Identify which cell holds the provided text, then report its (X, Y) central coordinate. 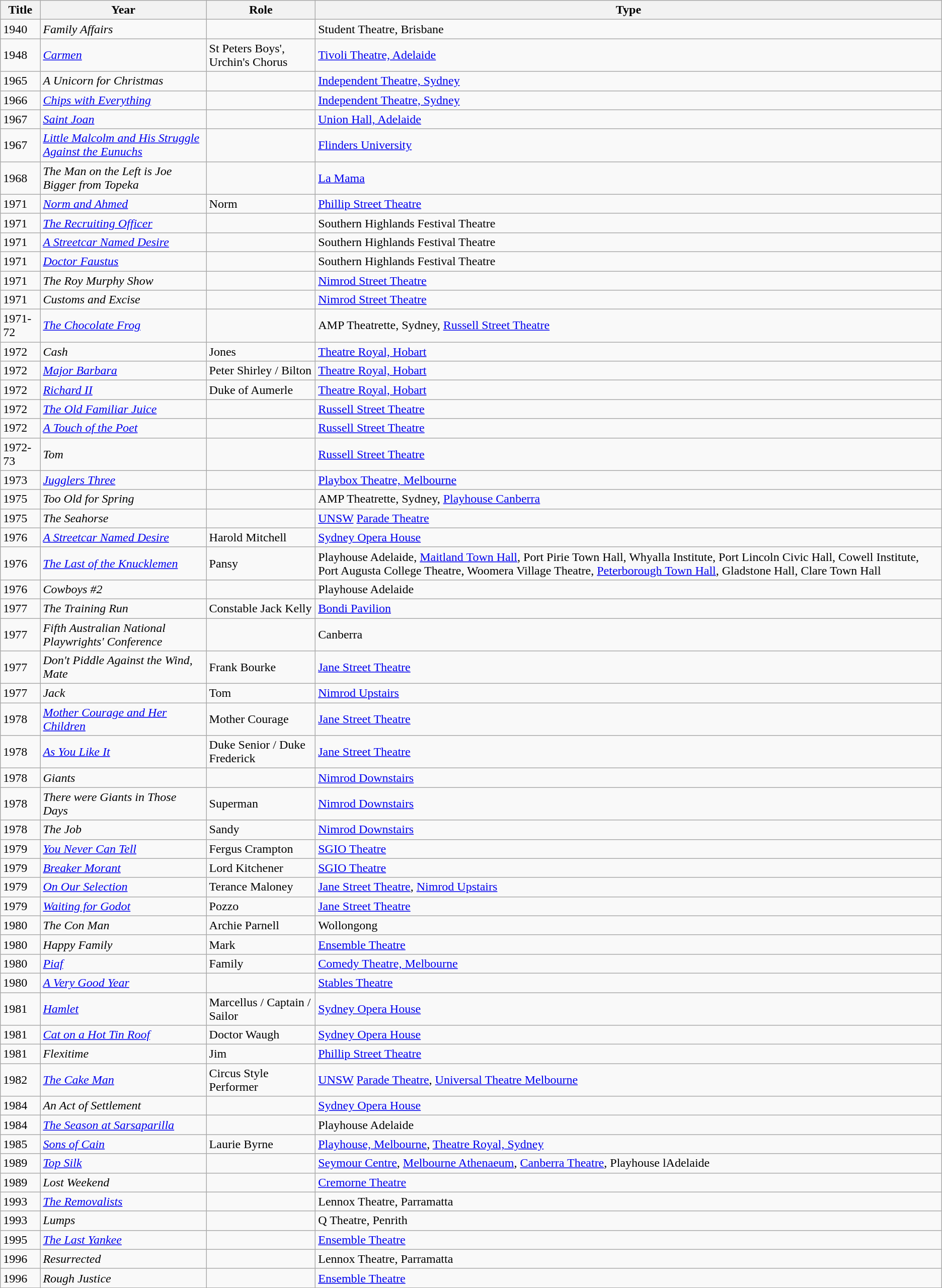
AMP Theatrette, Sydney, Playhouse Canberra (629, 499)
Flinders University (629, 145)
Q Theatre, Penrith (629, 1221)
Doctor Faustus (123, 261)
Too Old for Spring (123, 499)
Pansy (261, 563)
Laurie Byrne (261, 1144)
The Chocolate Frog (123, 326)
Playhouse, Melbourne, Theatre Royal, Sydney (629, 1144)
Marcellus / Captain / Sailor (261, 1008)
UNSW Parade Theatre, Universal Theatre Melbourne (629, 1080)
Circus Style Performer (261, 1080)
St Peters Boys', Urchin's Chorus (261, 55)
Stables Theatre (629, 983)
Family Affairs (123, 29)
Lumps (123, 1221)
On Our Selection (123, 887)
Piaf (123, 963)
AMP Theatrette, Sydney, Russell Street Theatre (629, 326)
There were Giants in Those Days (123, 804)
The Con Man (123, 925)
Chips with Everything (123, 100)
Comedy Theatre, Melbourne (629, 963)
Norm (261, 204)
Jugglers Three (123, 480)
The Job (123, 830)
A Touch of the Poet (123, 428)
1940 (20, 29)
Fergus Crampton (261, 849)
Constable Jack Kelly (261, 608)
Year (123, 10)
Duke Senior / Duke Frederick (261, 752)
Mark (261, 944)
1971-72 (20, 326)
Wollongong (629, 925)
Lord Kitchener (261, 868)
Breaker Morant (123, 868)
Peter Shirley / Bilton (261, 371)
Bondi Pavilion (629, 608)
Mother Courage and Her Children (123, 719)
Jane Street Theatre, Nimrod Upstairs (629, 887)
Harold Mitchell (261, 537)
You Never Can Tell (123, 849)
Frank Bourke (261, 667)
1985 (20, 1144)
Seymour Centre, Melbourne Athenaeum, Canberra Theatre, Playhouse lAdelaide (629, 1163)
Little Malcolm and His Struggle Against the Eunuchs (123, 145)
A Very Good Year (123, 983)
Resurrected (123, 1259)
1948 (20, 55)
Cremorne Theatre (629, 1182)
Richard II (123, 390)
The Old Familiar Juice (123, 409)
The Season at Sarsaparilla (123, 1125)
The Removalists (123, 1201)
1995 (20, 1240)
Family (261, 963)
1968 (20, 178)
Pozzo (261, 906)
Jim (261, 1054)
Tivoli Theatre, Adelaide (629, 55)
The Last of the Knucklemen (123, 563)
Hamlet (123, 1008)
Cash (123, 352)
Superman (261, 804)
Giants (123, 778)
Saint Joan (123, 119)
The Man on the Left is Joe Bigger from Topeka (123, 178)
Jones (261, 352)
Don't Piddle Against the Wind, Mate (123, 667)
1972-73 (20, 454)
Customs and Excise (123, 300)
The Seahorse (123, 518)
Student Theatre, Brisbane (629, 29)
Top Silk (123, 1163)
A Unicorn for Christmas (123, 81)
Major Barbara (123, 371)
Mother Courage (261, 719)
Cowboys #2 (123, 589)
The Last Yankee (123, 1240)
UNSW Parade Theatre (629, 518)
The Roy Murphy Show (123, 280)
Playbox Theatre, Melbourne (629, 480)
Lost Weekend (123, 1182)
The Cake Man (123, 1080)
Fifth Australian National Playwrights' Conference (123, 634)
Terance Maloney (261, 887)
1973 (20, 480)
Title (20, 10)
As You Like It (123, 752)
Duke of Aumerle (261, 390)
La Mama (629, 178)
1966 (20, 100)
Nimrod Upstairs (629, 693)
Doctor Waugh (261, 1035)
Norm and Ahmed (123, 204)
Carmen (123, 55)
Waiting for Godot (123, 906)
An Act of Settlement (123, 1106)
Jack (123, 693)
Archie Parnell (261, 925)
1982 (20, 1080)
Cat on a Hot Tin Roof (123, 1035)
Union Hall, Adelaide (629, 119)
The Training Run (123, 608)
Canberra (629, 634)
The Recruiting Officer (123, 223)
Role (261, 10)
Rough Justice (123, 1278)
Sandy (261, 830)
Type (629, 10)
Flexitime (123, 1054)
1965 (20, 81)
Happy Family (123, 944)
Sons of Cain (123, 1144)
